Identify which cell holds the provided text, then report its [X, Y] central coordinate. 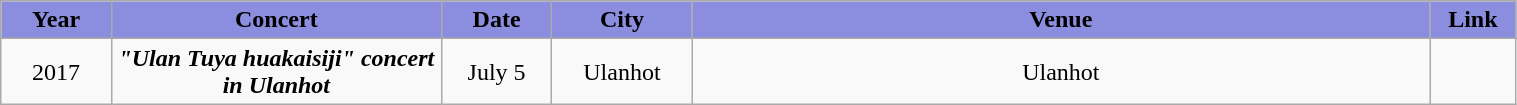
Year [56, 20]
Date [496, 20]
Link [1473, 20]
2017 [56, 72]
"Ulan Tuya huakaisiji" concert in Ulanhot [276, 72]
City [622, 20]
July 5 [496, 72]
Concert [276, 20]
Venue [1061, 20]
